Find where the given text appears and provide that cell's center as [X, Y] coordinate. 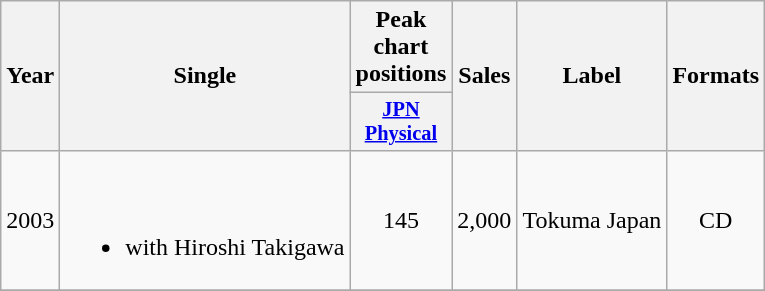
Formats [716, 76]
JPNPhysical [401, 122]
Tokuma Japan [592, 220]
Year [30, 76]
with Hiroshi Takigawa [205, 220]
Single [205, 76]
2,000 [484, 220]
Label [592, 76]
CD [716, 220]
145 [401, 220]
Peak chart positions [401, 47]
Sales [484, 76]
2003 [30, 220]
